Search for the cell housing the specified text and yield its (x, y) center coordinate. 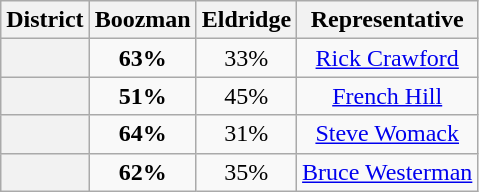
Rick Crawford (388, 58)
62% (142, 172)
District (45, 20)
63% (142, 58)
Steve Womack (388, 134)
31% (246, 134)
Eldridge (246, 20)
45% (246, 96)
51% (142, 96)
35% (246, 172)
Representative (388, 20)
Bruce Westerman (388, 172)
64% (142, 134)
33% (246, 58)
French Hill (388, 96)
Boozman (142, 20)
